Locate the cell with the specified text and output its (x, y) center coordinate. 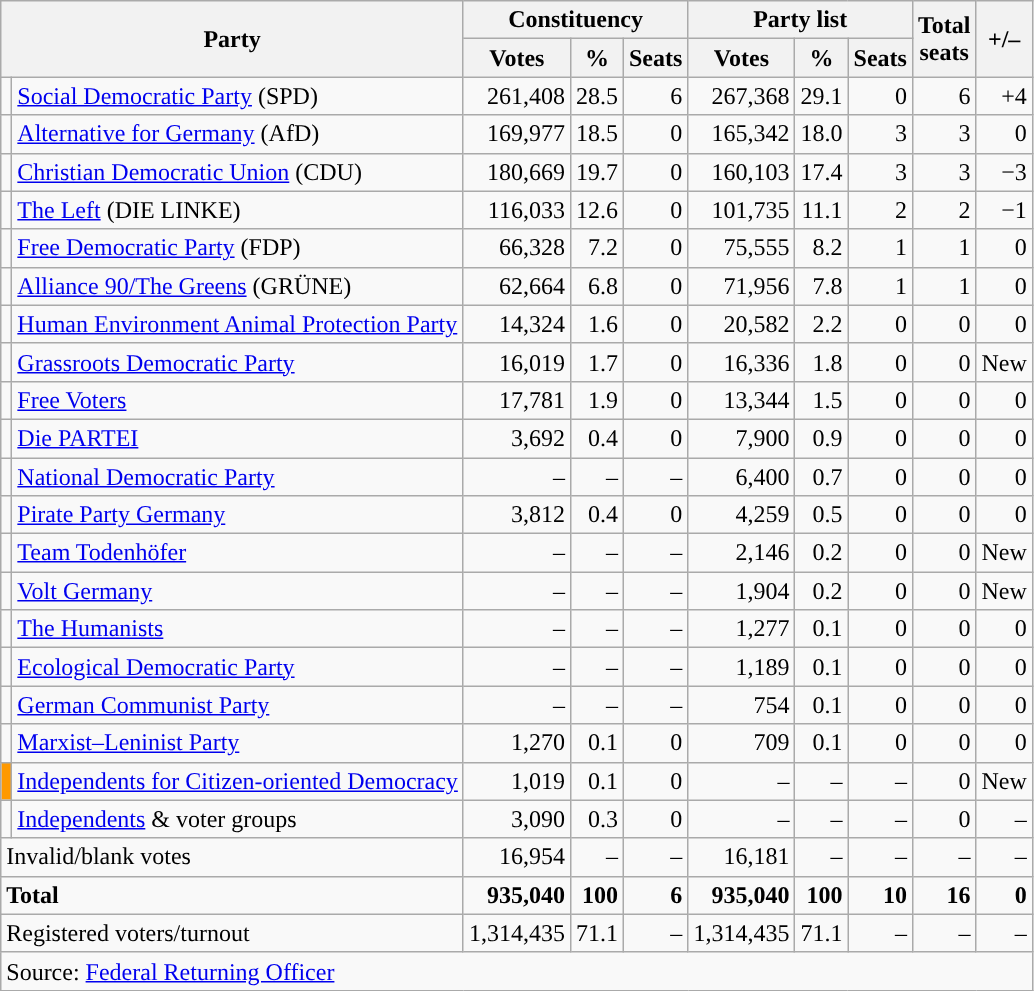
Registered voters/turnout (232, 933)
180,669 (516, 172)
Marxist–Leninist Party (238, 743)
Party list (800, 20)
261,408 (516, 96)
3,090 (516, 819)
−1 (1004, 210)
71,956 (742, 286)
Social Democratic Party (SPD) (238, 96)
Invalid/blank votes (232, 857)
Pirate Party Germany (238, 515)
Constituency (576, 20)
Team Todenhöfer (238, 553)
Human Environment Animal Protection Party (238, 324)
1,270 (516, 743)
62,664 (516, 286)
13,344 (742, 400)
28.5 (596, 96)
17,781 (516, 400)
18.0 (822, 134)
1,904 (742, 591)
The Left (DIE LINKE) (238, 210)
17.4 (822, 172)
1.6 (596, 324)
75,555 (742, 248)
0.5 (822, 515)
16,181 (742, 857)
3,812 (516, 515)
Alliance 90/The Greens (GRÜNE) (238, 286)
National Democratic Party (238, 477)
Ecological Democratic Party (238, 667)
19.7 (596, 172)
29.1 (822, 96)
Alternative for Germany (AfD) (238, 134)
12.6 (596, 210)
German Communist Party (238, 705)
6,400 (742, 477)
16,954 (516, 857)
Volt Germany (238, 591)
+4 (1004, 96)
Party (232, 39)
1.7 (596, 362)
Independents & voter groups (238, 819)
66,328 (516, 248)
11.1 (822, 210)
7,900 (742, 438)
16 (944, 895)
−3 (1004, 172)
Grassroots Democratic Party (238, 362)
7.2 (596, 248)
0.3 (596, 819)
160,103 (742, 172)
20,582 (742, 324)
709 (742, 743)
18.5 (596, 134)
0.9 (822, 438)
10 (880, 895)
Free Democratic Party (FDP) (238, 248)
267,368 (742, 96)
169,977 (516, 134)
1,019 (516, 781)
Independents for Citizen-oriented Democracy (238, 781)
14,324 (516, 324)
Totalseats (944, 39)
754 (742, 705)
2,146 (742, 553)
1,189 (742, 667)
1.9 (596, 400)
7.8 (822, 286)
Die PARTEI (238, 438)
8.2 (822, 248)
101,735 (742, 210)
Christian Democratic Union (CDU) (238, 172)
6.8 (596, 286)
1.8 (822, 362)
The Humanists (238, 629)
1.5 (822, 400)
4,259 (742, 515)
116,033 (516, 210)
3,692 (516, 438)
0.7 (822, 477)
Free Voters (238, 400)
Source: Federal Returning Officer (517, 971)
2.2 (822, 324)
Total (232, 895)
16,336 (742, 362)
+/– (1004, 39)
1,277 (742, 629)
165,342 (742, 134)
16,019 (516, 362)
